Output the [X, Y] coordinate of the center of the cell containing the given text.  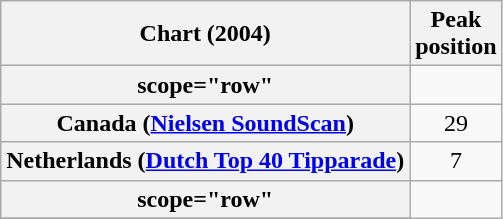
Chart (2004) [206, 34]
Netherlands (Dutch Top 40 Tipparade) [206, 161]
29 [456, 123]
7 [456, 161]
Peakposition [456, 34]
Canada (Nielsen SoundScan) [206, 123]
